For the text-containing cell, return its midpoint in (x, y) coordinate format. 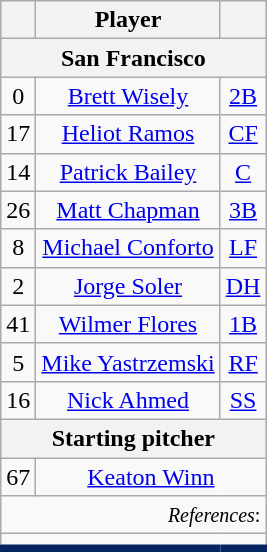
CF (243, 134)
67 (18, 477)
Keaton Winn (151, 477)
5 (18, 362)
3B (243, 210)
Jorge Soler (128, 286)
Patrick Bailey (128, 172)
References: (134, 515)
Nick Ahmed (128, 400)
16 (18, 400)
RF (243, 362)
17 (18, 134)
C (243, 172)
Brett Wisely (128, 96)
41 (18, 324)
2B (243, 96)
Starting pitcher (134, 438)
Michael Conforto (128, 248)
14 (18, 172)
Heliot Ramos (128, 134)
San Francisco (134, 58)
0 (18, 96)
26 (18, 210)
LF (243, 248)
Mike Yastrzemski (128, 362)
Player (128, 20)
2 (18, 286)
DH (243, 286)
Matt Chapman (128, 210)
8 (18, 248)
1B (243, 324)
SS (243, 400)
Wilmer Flores (128, 324)
